Determine the (x, y) coordinate at the center of the cell enclosing the given text.  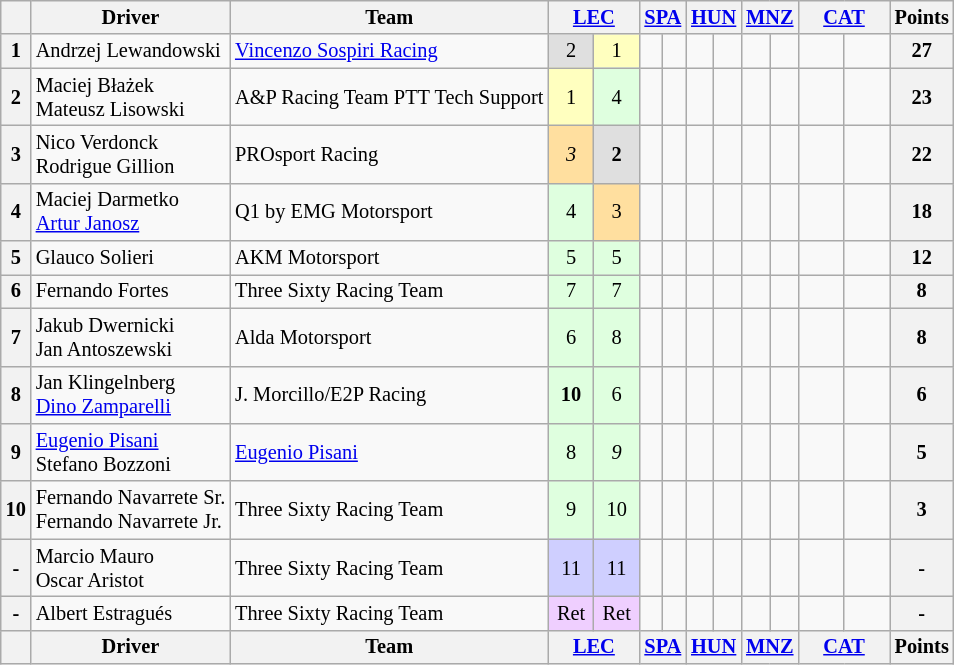
Eugenio Pisani (389, 452)
Albert Estragués (130, 613)
Fernando Navarrete Sr. Fernando Navarrete Jr. (130, 510)
Maciej Darmetko Artur Janosz (130, 212)
27 (922, 51)
Marcio Mauro Oscar Aristot (130, 568)
Andrzej Lewandowski (130, 51)
23 (922, 97)
Fernando Fortes (130, 291)
Eugenio Pisani Stefano Bozzoni (130, 452)
Q1 by EMG Motorsport (389, 212)
AKM Motorsport (389, 258)
22 (922, 154)
Jakub Dwernicki Jan Antoszewski (130, 337)
18 (922, 212)
12 (922, 258)
J. Morcillo/E2P Racing (389, 395)
Alda Motorsport (389, 337)
A&P Racing Team PTT Tech Support (389, 97)
Maciej Błażek Mateusz Lisowski (130, 97)
Vincenzo Sospiri Racing (389, 51)
Nico Verdonck Rodrigue Gillion (130, 154)
Glauco Solieri (130, 258)
Jan Klingelnberg Dino Zamparelli (130, 395)
PROsport Racing (389, 154)
